Identify which cell holds the provided text, then report its [x, y] central coordinate. 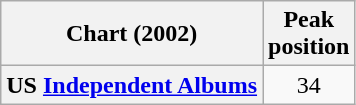
US Independent Albums [132, 85]
34 [309, 85]
Chart (2002) [132, 34]
Peakposition [309, 34]
